Detect which cell encompasses the target text, then output its [x, y] center coordinate. 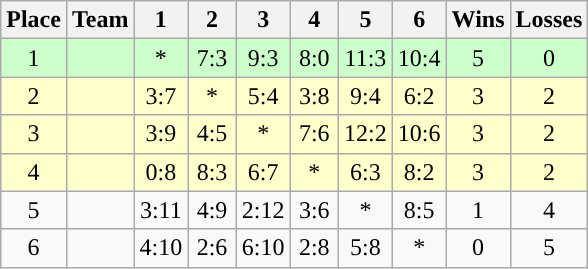
11:3 [366, 58]
3:9 [161, 134]
2:8 [314, 248]
7:6 [314, 134]
3:11 [161, 210]
0:8 [161, 172]
10:6 [419, 134]
Team [100, 20]
12:2 [366, 134]
8:3 [212, 172]
2:6 [212, 248]
2:12 [263, 210]
8:5 [419, 210]
6:2 [419, 96]
3:6 [314, 210]
Wins [478, 20]
3:7 [161, 96]
5:4 [263, 96]
3:8 [314, 96]
5:8 [366, 248]
Place [34, 20]
6:3 [366, 172]
10:4 [419, 58]
4:9 [212, 210]
9:3 [263, 58]
Losses [549, 20]
4:5 [212, 134]
8:2 [419, 172]
6:7 [263, 172]
8:0 [314, 58]
7:3 [212, 58]
4:10 [161, 248]
6:10 [263, 248]
9:4 [366, 96]
